Identify which cell holds the provided text, then report its (X, Y) central coordinate. 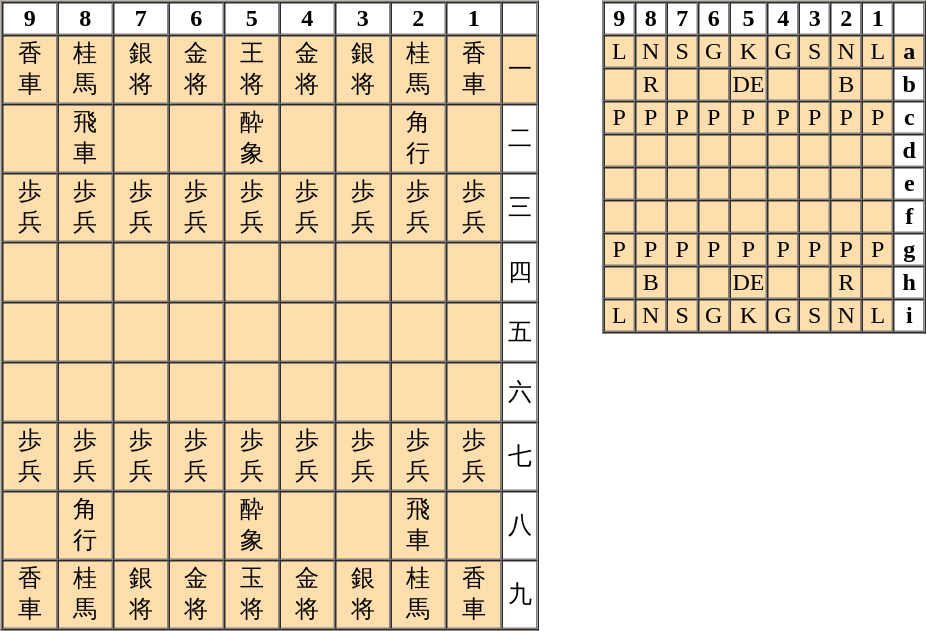
七 (520, 456)
h (909, 282)
二 (520, 138)
i (909, 316)
九 (520, 594)
g (909, 250)
三 (520, 208)
王将 (252, 70)
六 (520, 392)
a (909, 52)
e (909, 184)
f (909, 216)
八 (520, 526)
五 (520, 332)
c (909, 118)
一 (520, 70)
d (909, 150)
四 (520, 272)
b (909, 84)
玉将 (252, 594)
